Pinpoint the cell where the given text exists, returning its (x, y) midpoint coordinate. 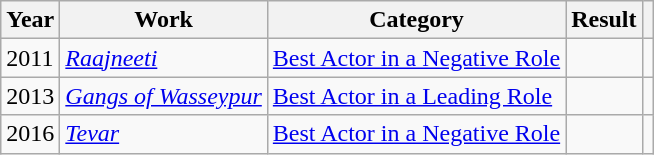
Result⁣ (604, 20)
Category⁣ (416, 20)
2016 (30, 134)
2013 (30, 96)
Best Actor in a Leading Role⁣ (416, 96)
Raajneeti⁣ (164, 58)
2011 (30, 58)
Tevar⁣ (164, 134)
Gangs of Wasseypur⁣ (164, 96)
Work⁣ (164, 20)
Year⁣ (30, 20)
